Return [x, y] of the center of cell containing provided text 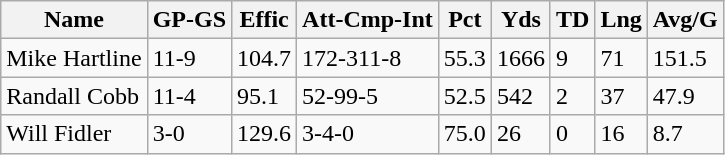
Randall Cobb [74, 96]
3-0 [189, 134]
11-4 [189, 96]
Name [74, 20]
71 [621, 58]
11-9 [189, 58]
129.6 [264, 134]
26 [520, 134]
52-99-5 [368, 96]
151.5 [685, 58]
0 [572, 134]
Att-Cmp-Int [368, 20]
47.9 [685, 96]
542 [520, 96]
Will Fidler [74, 134]
3-4-0 [368, 134]
2 [572, 96]
Effic [264, 20]
TD [572, 20]
8.7 [685, 134]
172-311-8 [368, 58]
Yds [520, 20]
37 [621, 96]
52.5 [464, 96]
75.0 [464, 134]
Mike Hartline [74, 58]
Avg/G [685, 20]
55.3 [464, 58]
GP-GS [189, 20]
16 [621, 134]
Lng [621, 20]
95.1 [264, 96]
104.7 [264, 58]
Pct [464, 20]
1666 [520, 58]
9 [572, 58]
